Scan for the cell matching the given text and deliver its (x, y) coordinate at center. 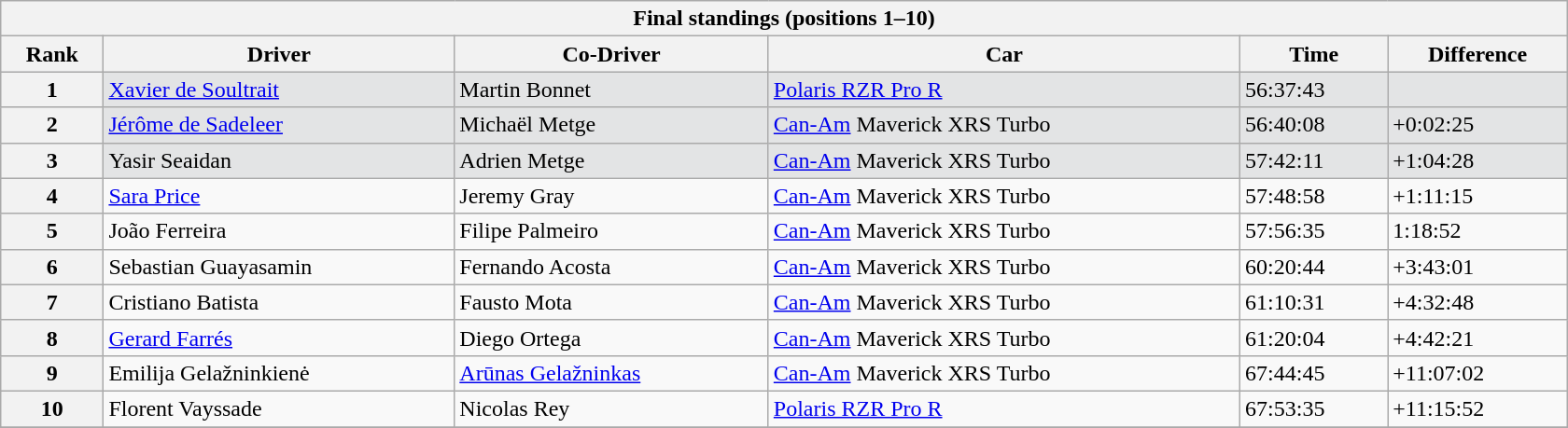
57:42:11 (1314, 160)
Florent Vayssade (279, 408)
Arūnas Gelažninkas (612, 373)
Fernando Acosta (612, 267)
+1:04:28 (1478, 160)
56:37:43 (1314, 90)
Fausto Mota (612, 302)
61:20:04 (1314, 338)
+0:02:25 (1478, 125)
1 (52, 90)
Rank (52, 54)
+3:43:01 (1478, 267)
61:10:31 (1314, 302)
10 (52, 408)
Final standings (positions 1–10) (784, 19)
Driver (279, 54)
Adrien Metge (612, 160)
Yasir Seaidan (279, 160)
6 (52, 267)
Car (1004, 54)
7 (52, 302)
João Ferreira (279, 231)
4 (52, 196)
Cristiano Batista (279, 302)
Sebastian Guayasamin (279, 267)
Jeremy Gray (612, 196)
9 (52, 373)
+4:32:48 (1478, 302)
+11:07:02 (1478, 373)
Difference (1478, 54)
67:53:35 (1314, 408)
Co-Driver (612, 54)
+1:11:15 (1478, 196)
56:40:08 (1314, 125)
Emilija Gelažninkienė (279, 373)
Jérôme de Sadeleer (279, 125)
5 (52, 231)
67:44:45 (1314, 373)
Sara Price (279, 196)
1:18:52 (1478, 231)
+4:42:21 (1478, 338)
Diego Ortega (612, 338)
Martin Bonnet (612, 90)
Xavier de Soultrait (279, 90)
3 (52, 160)
2 (52, 125)
60:20:44 (1314, 267)
57:48:58 (1314, 196)
Gerard Farrés (279, 338)
57:56:35 (1314, 231)
+11:15:52 (1478, 408)
Time (1314, 54)
Michaël Metge (612, 125)
Nicolas Rey (612, 408)
Filipe Palmeiro (612, 231)
8 (52, 338)
